Find where the given text appears and provide that cell's center as (x, y) coordinate. 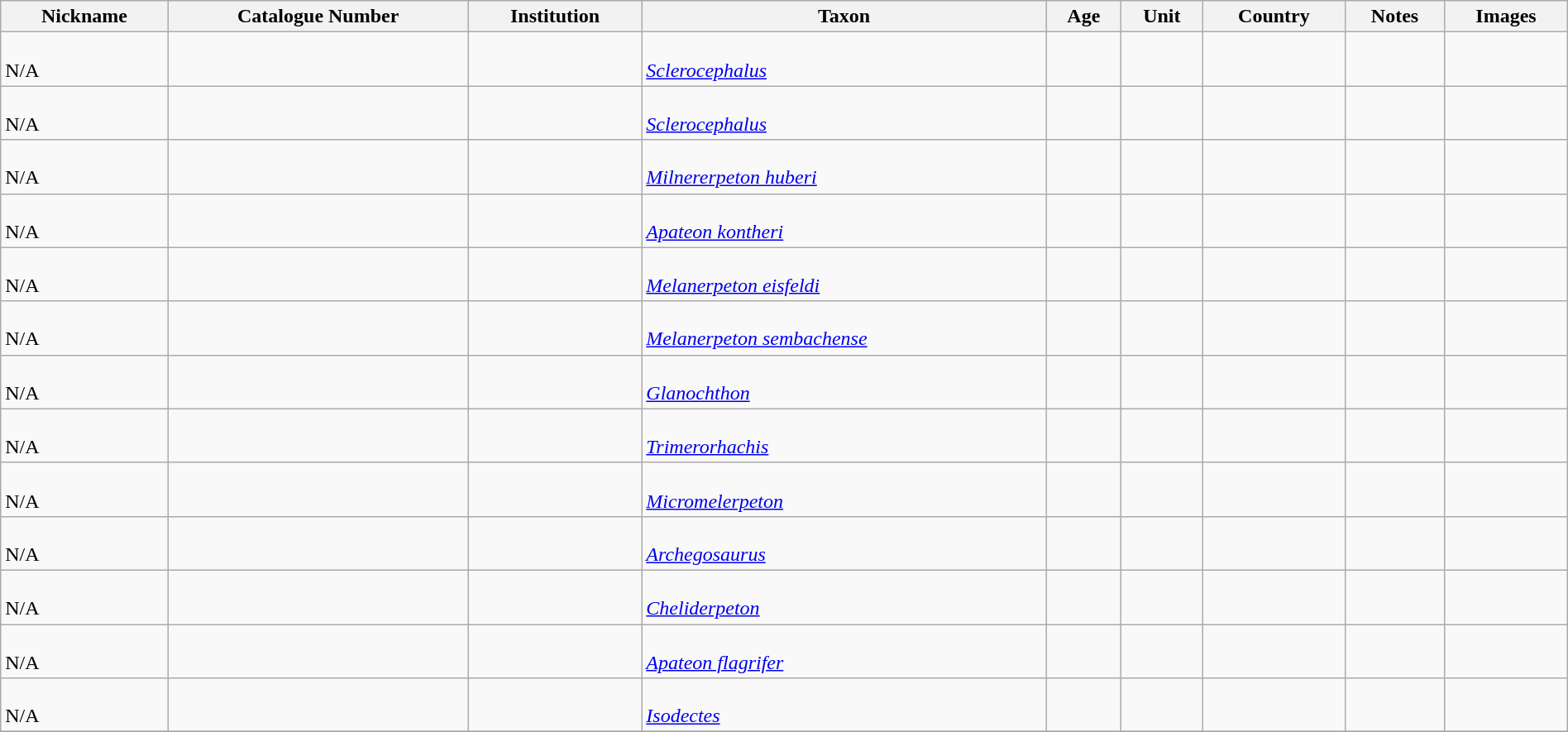
Unit (1161, 17)
Melanerpeton eisfeldi (844, 275)
Catalogue Number (318, 17)
Archegosaurus (844, 543)
Melanerpeton sembachense (844, 328)
Glanochthon (844, 382)
Apateon kontheri (844, 220)
Taxon (844, 17)
Age (1083, 17)
Images (1507, 17)
Institution (555, 17)
Notes (1394, 17)
Trimerorhachis (844, 435)
Milnererpeton huberi (844, 167)
Country (1274, 17)
Apateon flagrifer (844, 650)
Isodectes (844, 705)
Cheliderpeton (844, 597)
Micromelerpeton (844, 490)
Nickname (84, 17)
